Search for the cell housing the specified text and yield its [X, Y] center coordinate. 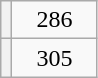
305 [55, 58]
286 [55, 20]
